Search for the cell housing the specified text and yield its (x, y) center coordinate. 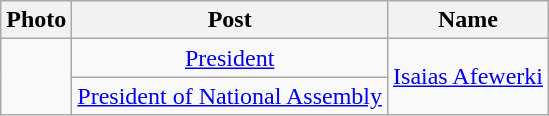
Post (230, 20)
Isaias Afewerki (468, 77)
Photo (36, 20)
President (230, 58)
Name (468, 20)
President of National Assembly (230, 96)
